Scan for the cell matching the given text and deliver its (x, y) coordinate at center. 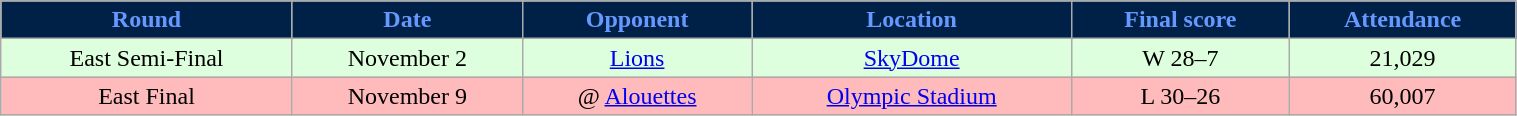
21,029 (1402, 58)
East Semi-Final (146, 58)
60,007 (1402, 96)
SkyDome (912, 58)
East Final (146, 96)
Lions (636, 58)
Opponent (636, 20)
Olympic Stadium (912, 96)
November 2 (407, 58)
Final score (1181, 20)
November 9 (407, 96)
@ Alouettes (636, 96)
Location (912, 20)
L 30–26 (1181, 96)
W 28–7 (1181, 58)
Attendance (1402, 20)
Date (407, 20)
Round (146, 20)
